Scan for the cell matching the given text and deliver its [x, y] coordinate at center. 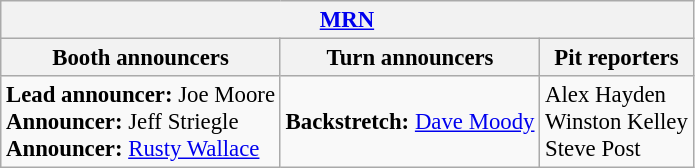
Backstretch: Dave Moody [410, 122]
Pit reporters [616, 58]
Booth announcers [141, 58]
Turn announcers [410, 58]
Alex HaydenWinston KelleySteve Post [616, 122]
Lead announcer: Joe MooreAnnouncer: Jeff StriegleAnnouncer: Rusty Wallace [141, 122]
MRN [347, 20]
